Provide the (X, Y) coordinate of the cell's center where the given text is located.  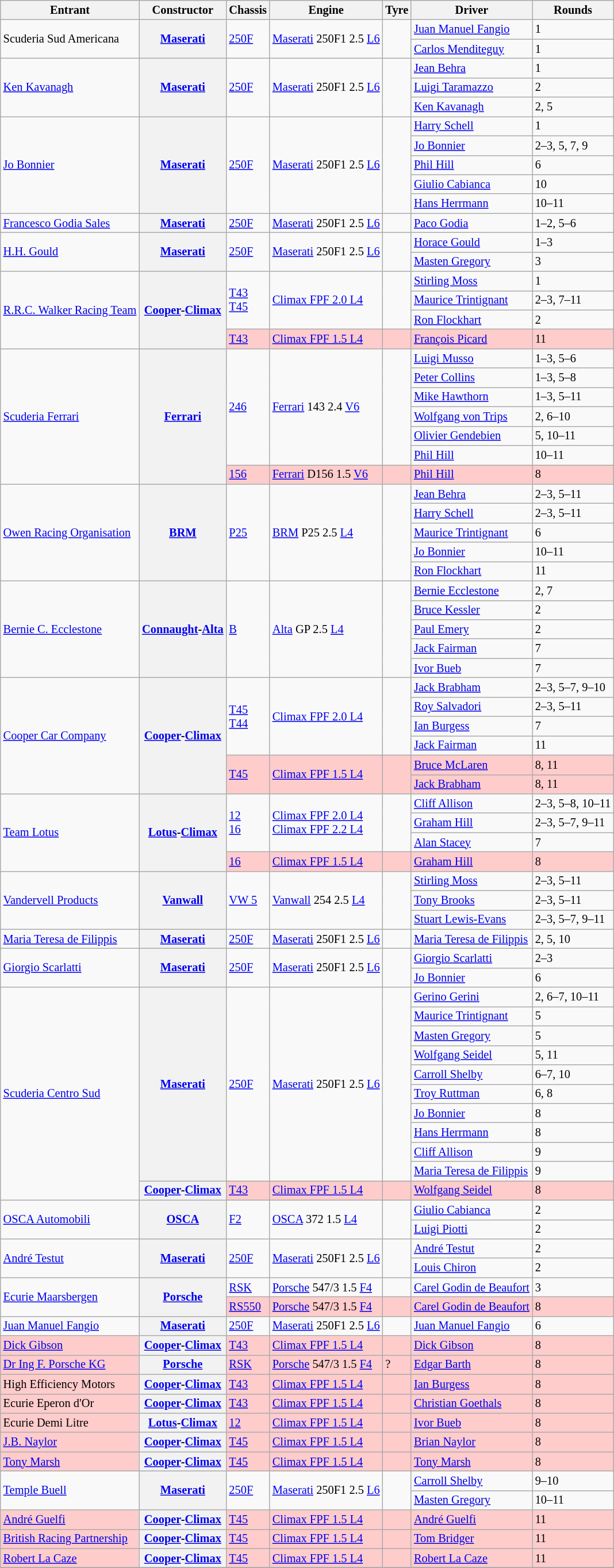
Mike Hawthorn (471, 397)
Paul Emery (471, 629)
2, 6–10 (573, 416)
Scuderia Centro Sud (70, 1094)
Constructor (183, 10)
16 (247, 861)
T45T44 (247, 716)
T43T45 (247, 300)
5, 11 (573, 1055)
High Efficiency Motors (70, 1384)
Alta GP 2.5 L4 (327, 629)
1216 (247, 822)
Tony Brooks (471, 900)
Climax FPF 2.0 L4Climax FPF 2.2 L4 (327, 822)
Alan Stacey (471, 842)
1–3, 5–11 (573, 397)
Scuderia Sud Americana (70, 39)
Luigi Musso (471, 358)
Bernie Ecclestone (471, 591)
246 (247, 407)
9–10 (573, 1481)
6, 8 (573, 1094)
BRM P25 2.5 L4 (327, 532)
Entrant (70, 10)
Ferrari (183, 416)
Francesco Godia Sales (70, 223)
Christian Goethals (471, 1404)
Tom Bridger (471, 1539)
Ecurie Demi Litre (70, 1423)
VW 5 (247, 900)
OSCA 372 1.5 L4 (327, 1219)
OSCA Automobili (70, 1219)
Peter Collins (471, 378)
Carlos Menditeguy (471, 49)
Paco Godia (471, 223)
B (247, 629)
Bruce McLaren (471, 765)
2–3 (573, 959)
10 (573, 184)
1–3, 5–6 (573, 358)
R.R.C. Walker Racing Team (70, 310)
Dr Ing F. Porsche KG (70, 1364)
Louis Chiron (471, 1268)
Owen Racing Organisation (70, 532)
OSCA (183, 1219)
Bruce Kessler (471, 610)
Vanwall 254 2.5 L4 (327, 900)
Vandervell Products (70, 900)
Troy Ruttman (471, 1094)
1–2, 5–6 (573, 223)
? (397, 1364)
Gerino Gerini (471, 997)
Chassis (247, 10)
Team Lotus (70, 833)
1–3, 5–8 (573, 378)
12 (247, 1423)
Temple Buell (70, 1490)
F2 (247, 1219)
BRM (183, 532)
2–3, 5–7, 9–10 (573, 687)
François Picard (471, 339)
H.H. Gould (70, 252)
Driver (471, 10)
2, 5, 10 (573, 939)
6–7, 10 (573, 1074)
Cooper Car Company (70, 735)
British Racing Partnership (70, 1539)
2–3, 7–11 (573, 300)
156 (247, 474)
Engine (327, 10)
Stuart Lewis-Evans (471, 919)
RS550 (247, 1306)
Edgar Barth (471, 1364)
Brian Naylor (471, 1442)
J.B. Naylor (70, 1442)
Scuderia Ferrari (70, 416)
Wolfgang von Trips (471, 416)
P25 (247, 532)
Tyre (397, 10)
Ecurie Eperon d'Or (70, 1404)
2–3, 5, 7, 9 (573, 145)
2, 5 (573, 107)
2, 6–7, 10–11 (573, 997)
Olivier Gendebien (471, 436)
Ecurie Maarsbergen (70, 1297)
5, 10–11 (573, 436)
Rounds (573, 10)
Luigi Taramazzo (471, 87)
Connaught-Alta (183, 629)
Ferrari 143 2.4 V6 (327, 407)
Horace Gould (471, 242)
Roy Salvadori (471, 707)
2–3, 5–8, 10–11 (573, 803)
2, 7 (573, 591)
Vanwall (183, 900)
1–3 (573, 242)
Bernie C. Ecclestone (70, 629)
Luigi Piotti (471, 1229)
Ferrari D156 1.5 V6 (327, 474)
